Output the [x, y] coordinate of the center of the cell containing the given text.  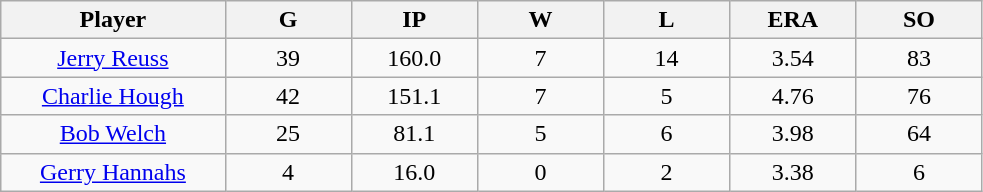
83 [919, 58]
4 [288, 172]
76 [919, 96]
14 [667, 58]
W [540, 20]
Jerry Reuss [113, 58]
25 [288, 134]
IP [414, 20]
2 [667, 172]
3.38 [793, 172]
L [667, 20]
0 [540, 172]
4.76 [793, 96]
16.0 [414, 172]
64 [919, 134]
SO [919, 20]
Charlie Hough [113, 96]
Gerry Hannahs [113, 172]
3.98 [793, 134]
Player [113, 20]
151.1 [414, 96]
160.0 [414, 58]
G [288, 20]
42 [288, 96]
81.1 [414, 134]
39 [288, 58]
Bob Welch [113, 134]
ERA [793, 20]
3.54 [793, 58]
